Output the (x, y) coordinate of the center of the cell containing the given text.  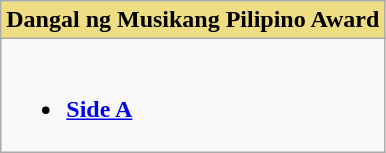
Dangal ng Musikang Pilipino Award (193, 20)
Side A (193, 96)
